Scan for the cell matching the given text and deliver its [X, Y] coordinate at center. 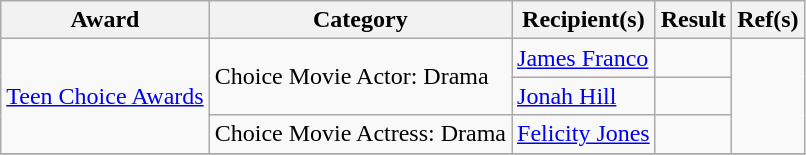
Award [105, 20]
Recipient(s) [584, 20]
Choice Movie Actor: Drama [360, 77]
Jonah Hill [584, 96]
Result [693, 20]
Choice Movie Actress: Drama [360, 134]
Ref(s) [768, 20]
Teen Choice Awards [105, 96]
Felicity Jones [584, 134]
James Franco [584, 58]
Category [360, 20]
